Detect which cell encompasses the target text, then output its [x, y] center coordinate. 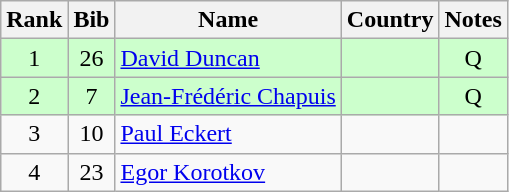
Notes [473, 20]
26 [92, 58]
4 [34, 172]
Paul Eckert [228, 134]
Bib [92, 20]
2 [34, 96]
7 [92, 96]
Egor Korotkov [228, 172]
David Duncan [228, 58]
1 [34, 58]
23 [92, 172]
3 [34, 134]
Country [390, 20]
Name [228, 20]
Jean-Frédéric Chapuis [228, 96]
10 [92, 134]
Rank [34, 20]
